Locate the cell with the specified text and output its [x, y] center coordinate. 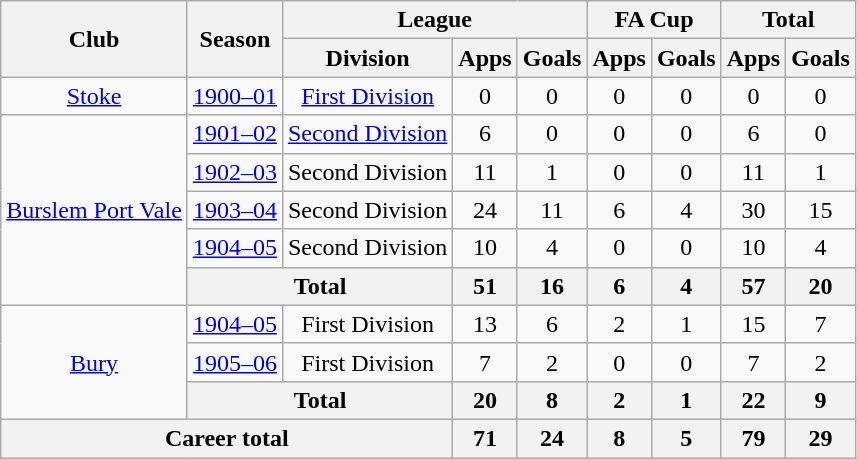
71 [485, 438]
30 [753, 210]
5 [686, 438]
1900–01 [234, 96]
1905–06 [234, 362]
Bury [94, 362]
Season [234, 39]
Burslem Port Vale [94, 210]
16 [552, 286]
1901–02 [234, 134]
Stoke [94, 96]
Career total [227, 438]
League [434, 20]
57 [753, 286]
1902–03 [234, 172]
Club [94, 39]
Division [367, 58]
9 [821, 400]
22 [753, 400]
13 [485, 324]
29 [821, 438]
79 [753, 438]
51 [485, 286]
FA Cup [654, 20]
1903–04 [234, 210]
